Find where the given text appears and provide that cell's center as [X, Y] coordinate. 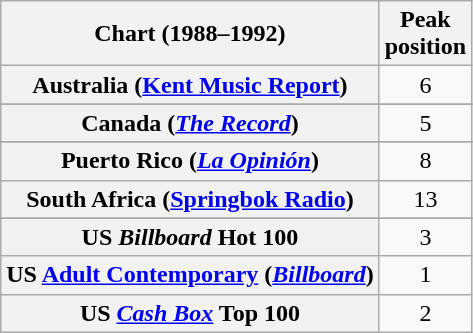
13 [425, 199]
6 [425, 85]
Puerto Rico (La Opinión) [190, 161]
Canada (The Record) [190, 123]
5 [425, 123]
Australia (Kent Music Report) [190, 85]
US Billboard Hot 100 [190, 237]
8 [425, 161]
South Africa (Springbok Radio) [190, 199]
1 [425, 275]
US Adult Contemporary (Billboard) [190, 275]
3 [425, 237]
Peakposition [425, 34]
2 [425, 313]
Chart (1988–1992) [190, 34]
US Cash Box Top 100 [190, 313]
